Find where the given text appears and provide that cell's center as [x, y] coordinate. 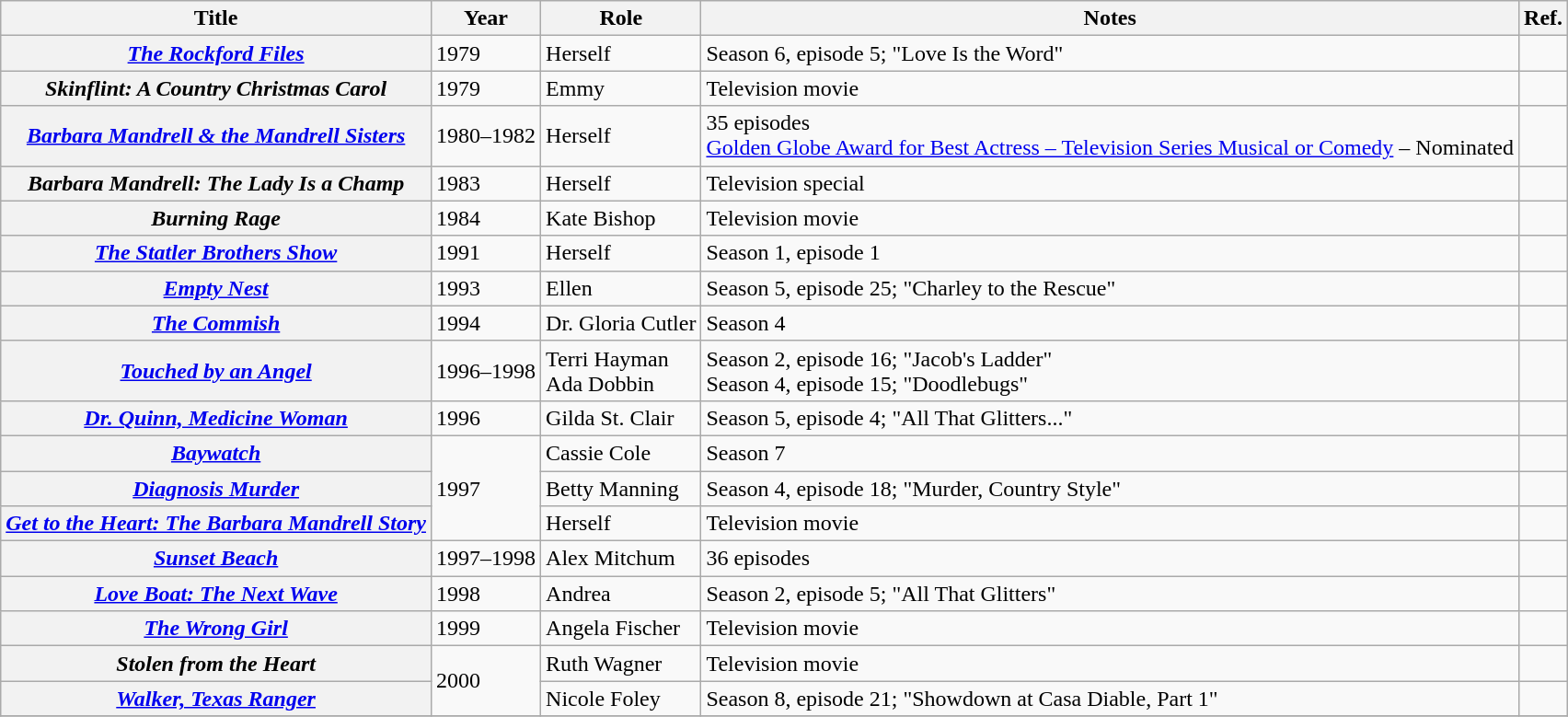
Season 5, episode 25; "Charley to the Rescue" [1110, 288]
Terri HaymanAda Dobbin [621, 370]
1994 [486, 323]
Betty Manning [621, 489]
Television special [1110, 183]
Skinflint: A Country Christmas Carol [216, 88]
Season 4 [1110, 323]
1998 [486, 594]
Barbara Mandrell & the Mandrell Sisters [216, 136]
2000 [486, 681]
The Rockford Files [216, 53]
Season 7 [1110, 453]
1983 [486, 183]
1984 [486, 218]
1997–1998 [486, 559]
1993 [486, 288]
Season 4, episode 18; "Murder, Country Style" [1110, 489]
1996–1998 [486, 370]
Cassie Cole [621, 453]
Burning Rage [216, 218]
Season 2, episode 16; "Jacob's Ladder"Season 4, episode 15; "Doodlebugs" [1110, 370]
Title [216, 18]
Dr. Quinn, Medicine Woman [216, 418]
Ellen [621, 288]
Dr. Gloria Cutler [621, 323]
Nicole Foley [621, 699]
Gilda St. Clair [621, 418]
Sunset Beach [216, 559]
1991 [486, 253]
35 episodesGolden Globe Award for Best Actress – Television Series Musical or Comedy – Nominated [1110, 136]
Walker, Texas Ranger [216, 699]
1996 [486, 418]
1980–1982 [486, 136]
Diagnosis Murder [216, 489]
Season 2, episode 5; "All That Glitters" [1110, 594]
Empty Nest [216, 288]
1997 [486, 488]
Get to the Heart: The Barbara Mandrell Story [216, 524]
Season 5, episode 4; "All That Glitters..." [1110, 418]
Season 8, episode 21; "Showdown at Casa Diable, Part 1" [1110, 699]
Year [486, 18]
Role [621, 18]
Angela Fischer [621, 629]
Ref. [1544, 18]
Notes [1110, 18]
Emmy [621, 88]
Ruth Wagner [621, 664]
Love Boat: The Next Wave [216, 594]
Season 6, episode 5; "Love Is the Word" [1110, 53]
Season 1, episode 1 [1110, 253]
1999 [486, 629]
Touched by an Angel [216, 370]
Stolen from the Heart [216, 664]
Kate Bishop [621, 218]
Baywatch [216, 453]
Barbara Mandrell: The Lady Is a Champ [216, 183]
36 episodes [1110, 559]
Alex Mitchum [621, 559]
The Statler Brothers Show [216, 253]
The Wrong Girl [216, 629]
The Commish [216, 323]
Andrea [621, 594]
